From the cell containing the given text, extract its center point as (x, y) coordinate. 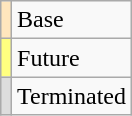
Base (72, 20)
Terminated (72, 96)
Future (72, 58)
